Return the (X, Y) coordinate for the center point of the cell that contains the specified text.  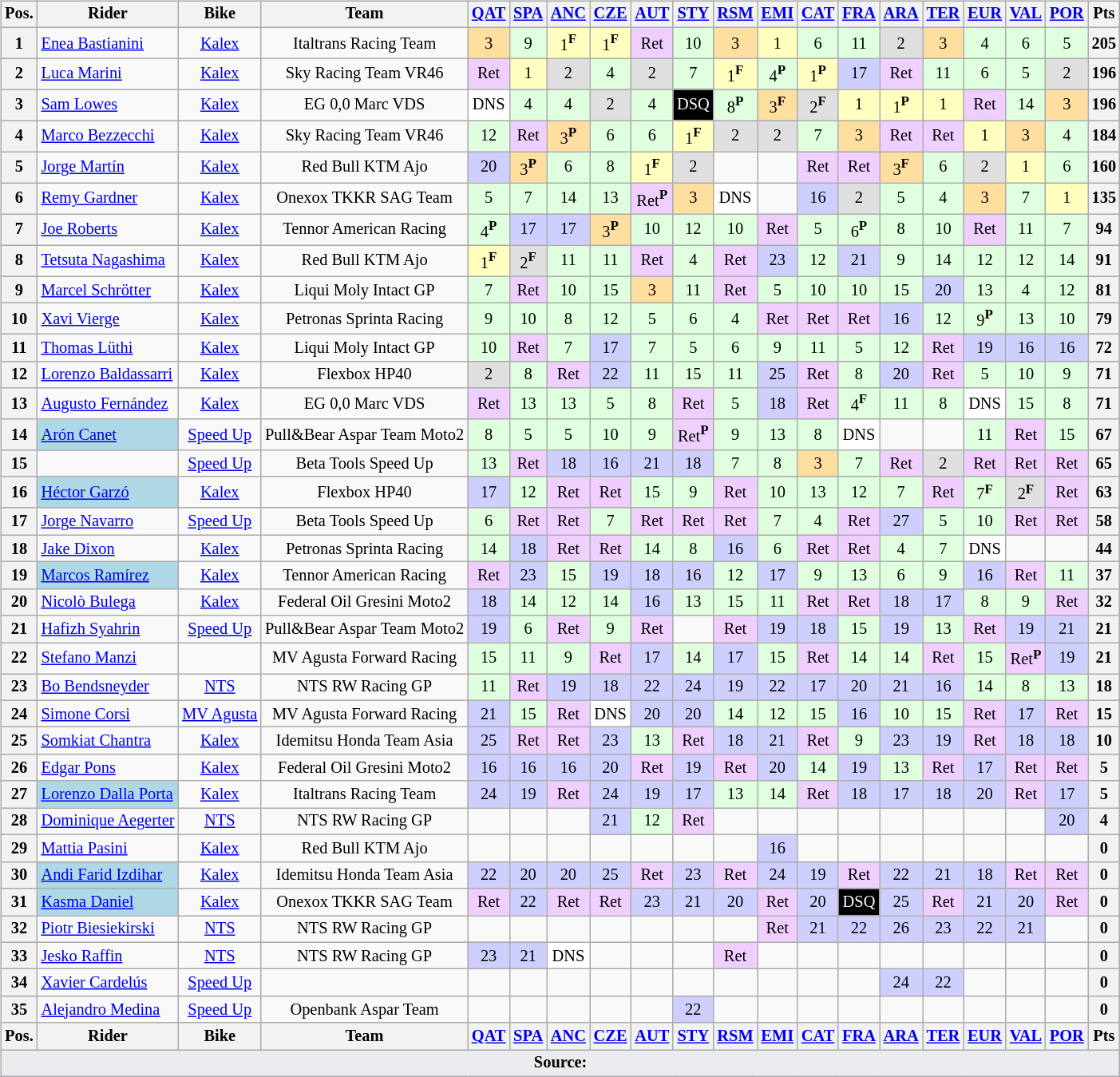
Marcos Ramírez (109, 576)
Jake Dixon (109, 548)
34 (19, 983)
72 (1104, 348)
58 (1104, 521)
MV Agusta (220, 714)
160 (1104, 168)
67 (1104, 434)
8P (736, 105)
9P (985, 319)
Hafizh Syahrin (109, 629)
Piotr Biesiekirski (109, 929)
Jesko Raffin (109, 956)
Alejandro Medina (109, 1009)
Source: (560, 1063)
Kasma Daniel (109, 902)
Dominique Aegerter (109, 822)
Simone Corsi (109, 714)
Mattia Pasini (109, 849)
Augusto Fernández (109, 404)
91 (1104, 260)
Luca Marini (109, 73)
184 (1104, 136)
63 (1104, 492)
65 (1104, 464)
81 (1104, 290)
94 (1104, 230)
44 (1104, 548)
Lorenzo Baldassarri (109, 374)
Arón Canet (109, 434)
Sam Lowes (109, 105)
Edgar Pons (109, 768)
Tetsuta Nagashima (109, 260)
Xavi Vierge (109, 319)
Andi Farid Izdihar (109, 875)
6P (859, 230)
33 (19, 956)
37 (1104, 576)
79 (1104, 319)
Bo Bendsneyder (109, 687)
Stefano Manzi (109, 658)
Somkiat Chantra (109, 741)
Nicolò Bulega (109, 602)
Joe Roberts (109, 230)
29 (19, 849)
Xavier Cardelús (109, 983)
30 (19, 875)
Marcel Schrötter (109, 290)
31 (19, 902)
4F (859, 404)
135 (1104, 198)
7F (985, 492)
Jorge Martín (109, 168)
28 (19, 822)
205 (1104, 43)
Jorge Navarro (109, 521)
Héctor Garzó (109, 492)
Lorenzo Dalla Porta (109, 794)
Openbank Aspar Team (364, 1009)
Thomas Lüthi (109, 348)
35 (19, 1009)
Enea Bastianini (109, 43)
Remy Gardner (109, 198)
Marco Bezzecchi (109, 136)
